Detect which cell encompasses the target text, then output its (x, y) center coordinate. 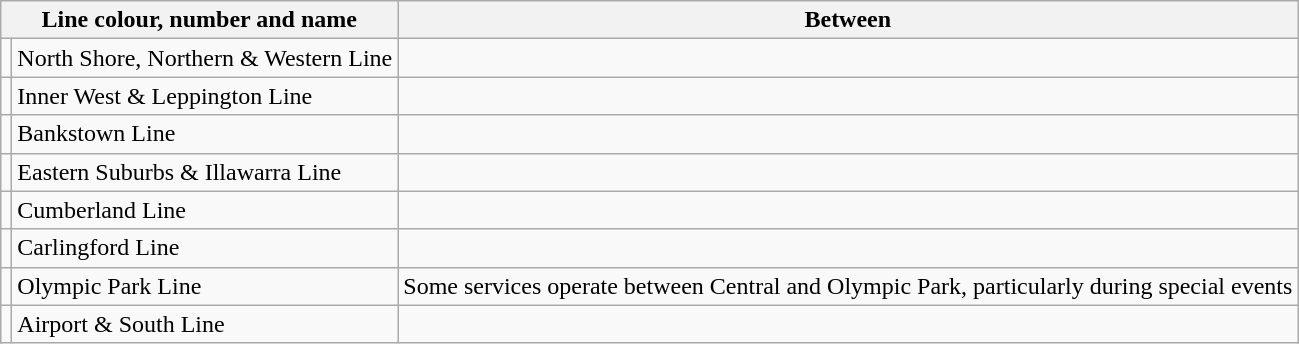
Eastern Suburbs & Illawarra Line (205, 172)
Olympic Park Line (205, 286)
Between (848, 20)
Some services operate between Central and Olympic Park, particularly during special events (848, 286)
Airport & South Line (205, 324)
Bankstown Line (205, 134)
Cumberland Line (205, 210)
Carlingford Line (205, 248)
Line colour, number and name (200, 20)
North Shore, Northern & Western Line (205, 58)
Inner West & Leppington Line (205, 96)
